Determine the [X, Y] coordinate at the center of the cell enclosing the given text.  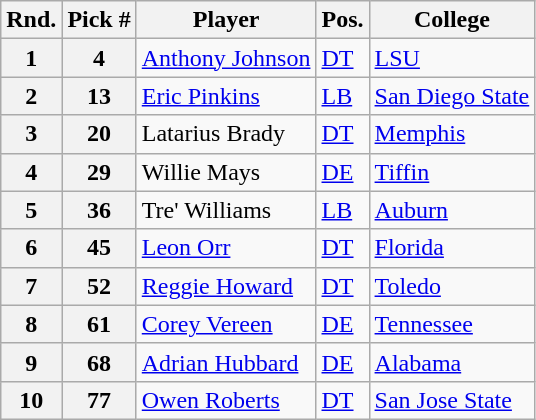
5 [32, 210]
Auburn [452, 210]
45 [99, 248]
LSU [452, 58]
Pick # [99, 20]
9 [32, 362]
Adrian Hubbard [226, 362]
Memphis [452, 134]
77 [99, 400]
Player [226, 20]
Toledo [452, 286]
6 [32, 248]
Owen Roberts [226, 400]
San Jose State [452, 400]
College [452, 20]
Corey Vereen [226, 324]
13 [99, 96]
Tennessee [452, 324]
2 [32, 96]
Anthony Johnson [226, 58]
Leon Orr [226, 248]
61 [99, 324]
Tiffin [452, 172]
52 [99, 286]
Tre' Williams [226, 210]
Pos. [342, 20]
68 [99, 362]
10 [32, 400]
1 [32, 58]
Eric Pinkins [226, 96]
3 [32, 134]
Florida [452, 248]
Latarius Brady [226, 134]
8 [32, 324]
20 [99, 134]
Willie Mays [226, 172]
29 [99, 172]
Reggie Howard [226, 286]
36 [99, 210]
Rnd. [32, 20]
San Diego State [452, 96]
Alabama [452, 362]
7 [32, 286]
